From the cell containing the given text, extract its center point as [X, Y] coordinate. 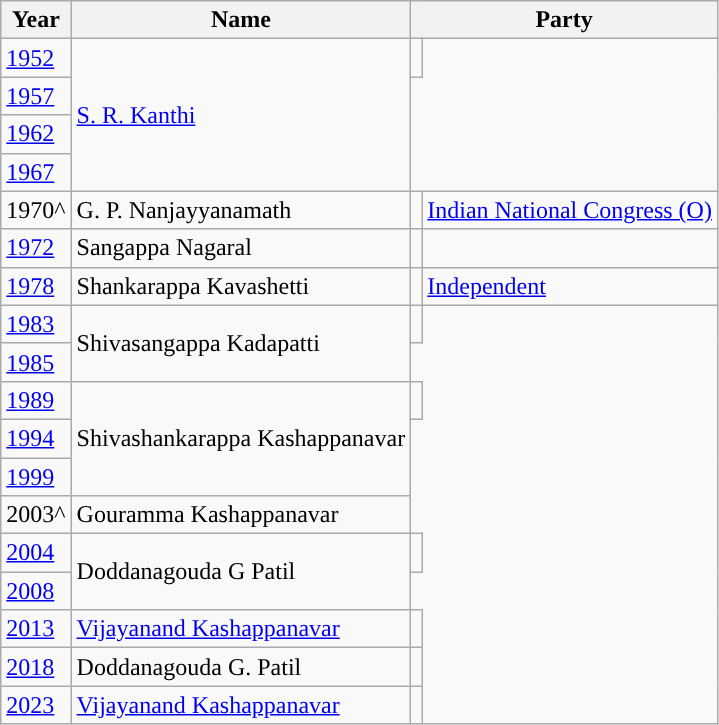
1970^ [36, 210]
2008 [36, 591]
G. P. Nanjayyanamath [241, 210]
Shankarappa Kavashetti [241, 286]
2003^ [36, 515]
Shivashankarappa Kashappanavar [241, 438]
1985 [36, 362]
Party [564, 20]
1952 [36, 58]
1957 [36, 96]
1962 [36, 134]
1983 [36, 324]
1978 [36, 286]
Sangappa Nagaral [241, 248]
1967 [36, 172]
1994 [36, 438]
Indian National Congress (O) [570, 210]
2023 [36, 705]
2018 [36, 667]
Doddanagouda G. Patil [241, 667]
Name [241, 20]
S. R. Kanthi [241, 115]
1999 [36, 477]
Gouramma Kashappanavar [241, 515]
1972 [36, 248]
1989 [36, 400]
2013 [36, 629]
Doddanagouda G Patil [241, 572]
2004 [36, 553]
Shivasangappa Kadapatti [241, 343]
Independent [570, 286]
Year [36, 20]
